Scan for the cell matching the given text and deliver its (x, y) coordinate at center. 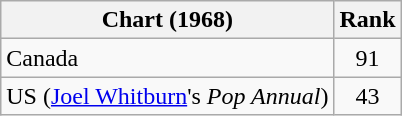
Rank (368, 20)
US (Joel Whitburn's Pop Annual) (168, 96)
Chart (1968) (168, 20)
43 (368, 96)
Canada (168, 58)
91 (368, 58)
